Locate the cell with the specified text and output its (X, Y) center coordinate. 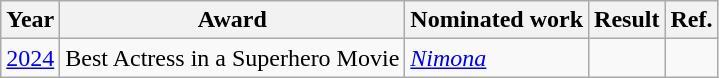
Year (30, 20)
2024 (30, 58)
Nominated work (497, 20)
Best Actress in a Superhero Movie (232, 58)
Ref. (692, 20)
Nimona (497, 58)
Award (232, 20)
Result (627, 20)
